Locate the cell with the specified text and output its (x, y) center coordinate. 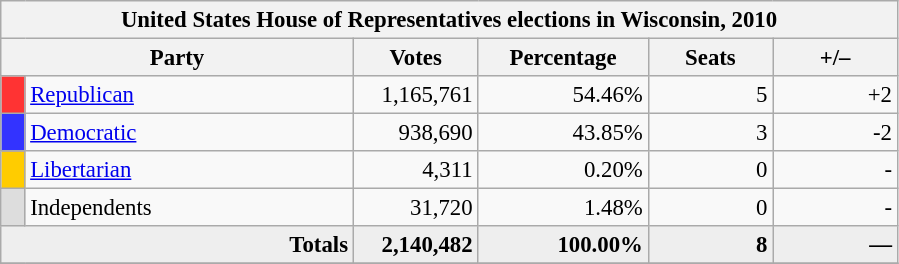
Votes (416, 58)
31,720 (416, 208)
0.20% (563, 170)
100.00% (563, 245)
43.85% (563, 133)
54.46% (563, 95)
Party (178, 58)
-2 (836, 133)
2,140,482 (416, 245)
4,311 (416, 170)
Independents (189, 208)
Totals (178, 245)
+/– (836, 58)
5 (710, 95)
Libertarian (189, 170)
3 (710, 133)
1.48% (563, 208)
Democratic (189, 133)
938,690 (416, 133)
1,165,761 (416, 95)
United States House of Representatives elections in Wisconsin, 2010 (450, 20)
+2 (836, 95)
Republican (189, 95)
Percentage (563, 58)
8 (710, 245)
— (836, 245)
Seats (710, 58)
